Pinpoint the cell where the given text exists, returning its [X, Y] midpoint coordinate. 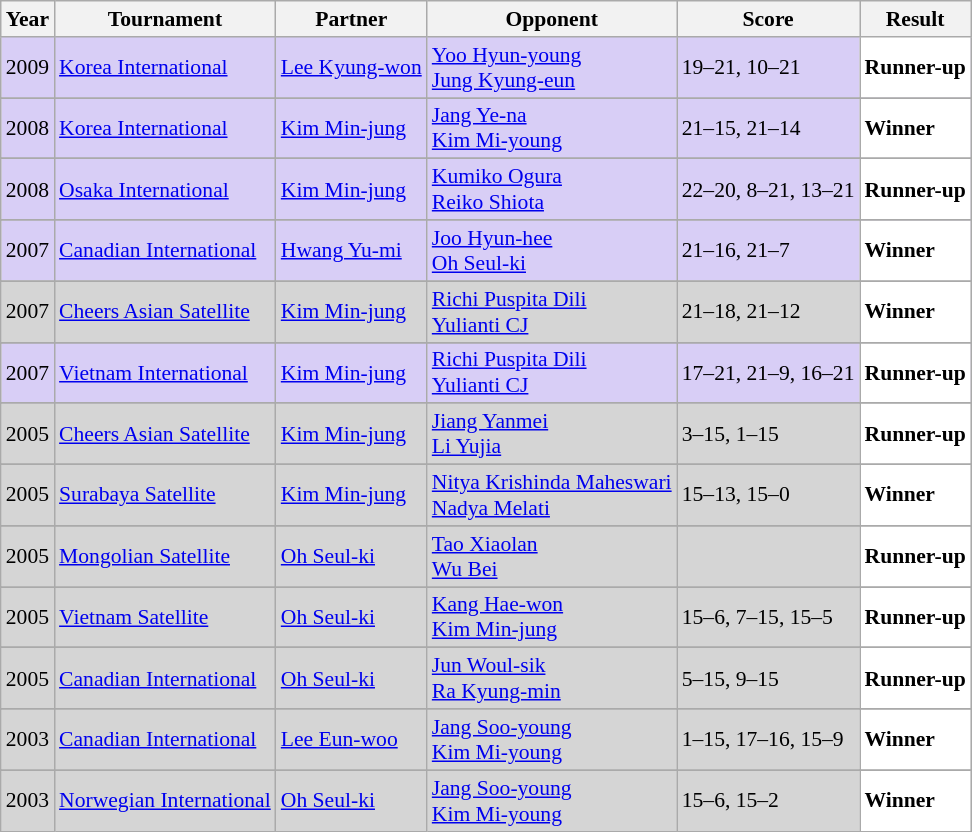
Tournament [165, 19]
Kang Hae-won Kim Min-jung [552, 618]
Kumiko Ogura Reiko Shiota [552, 190]
Osaka International [165, 190]
15–13, 15–0 [768, 496]
Norwegian International [165, 800]
Tao Xiaolan Wu Bei [552, 556]
19–21, 10–21 [768, 68]
15–6, 7–15, 15–5 [768, 618]
Jang Ye-na Kim Mi-young [552, 128]
21–15, 21–14 [768, 128]
Mongolian Satellite [165, 556]
3–15, 1–15 [768, 434]
Lee Kyung-won [352, 68]
15–6, 15–2 [768, 800]
Score [768, 19]
22–20, 8–21, 13–21 [768, 190]
Year [28, 19]
Joo Hyun-hee Oh Seul-ki [552, 250]
Surabaya Satellite [165, 496]
Result [916, 19]
2009 [28, 68]
1–15, 17–16, 15–9 [768, 740]
Jiang Yanmei Li Yujia [552, 434]
Vietnam International [165, 372]
Jun Woul-sik Ra Kyung-min [552, 678]
Yoo Hyun-young Jung Kyung-eun [552, 68]
Hwang Yu-mi [352, 250]
21–18, 21–12 [768, 312]
Nitya Krishinda Maheswari Nadya Melati [552, 496]
Vietnam Satellite [165, 618]
Opponent [552, 19]
Partner [352, 19]
5–15, 9–15 [768, 678]
17–21, 21–9, 16–21 [768, 372]
Lee Eun-woo [352, 740]
21–16, 21–7 [768, 250]
